Provide the (X, Y) coordinate of the cell's center where the given text is located.  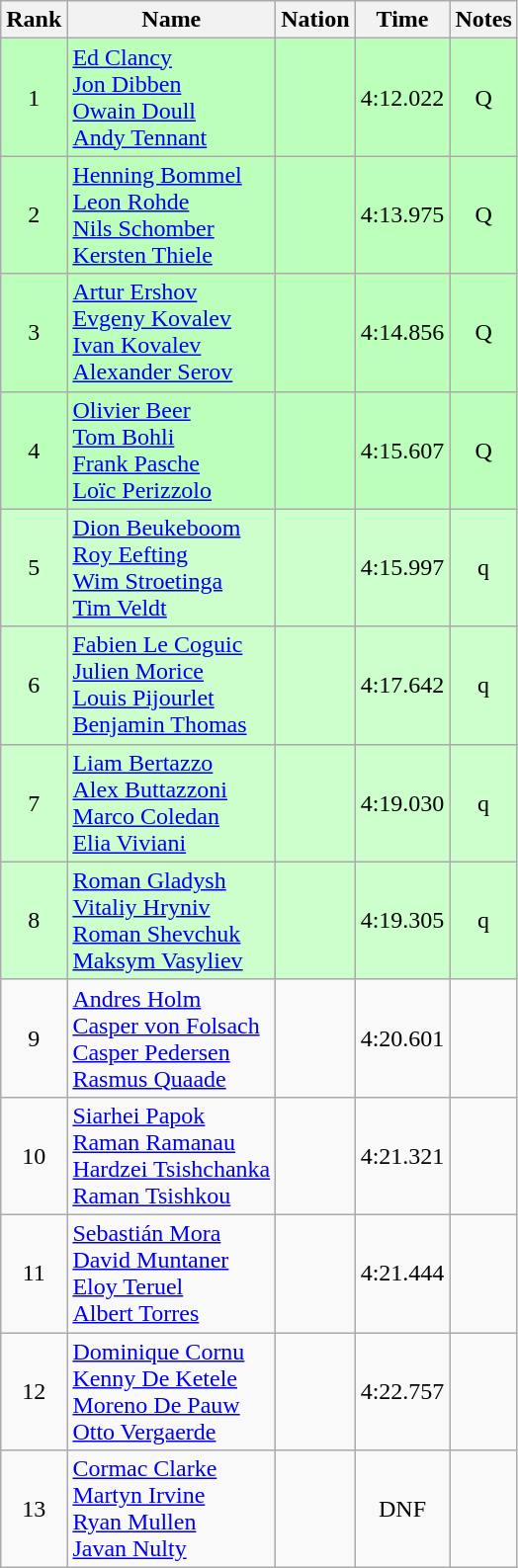
4:17.642 (402, 686)
3 (34, 332)
Artur ErshovEvgeny KovalevIvan KovalevAlexander Serov (172, 332)
Rank (34, 20)
Siarhei PapokRaman RamanauHardzei TsishchankaRaman Tsishkou (172, 1156)
13 (34, 1510)
11 (34, 1273)
Notes (483, 20)
9 (34, 1037)
Roman GladyshVitaliy HrynivRoman ShevchukMaksym Vasyliev (172, 921)
Henning BommelLeon RohdeNils SchomberKersten Thiele (172, 215)
Cormac ClarkeMartyn IrvineRyan MullenJavan Nulty (172, 1510)
6 (34, 686)
10 (34, 1156)
4:15.997 (402, 567)
Liam BertazzoAlex ButtazzoniMarco ColedanElia Viviani (172, 802)
Olivier BeerTom BohliFrank PascheLoïc Perizzolo (172, 451)
Fabien Le CoguicJulien MoriceLouis PijourletBenjamin Thomas (172, 686)
Time (402, 20)
4:20.601 (402, 1037)
12 (34, 1391)
Sebastián MoraDavid MuntanerEloy TeruelAlbert Torres (172, 1273)
4:15.607 (402, 451)
Dion BeukeboomRoy EeftingWim StroetingaTim Veldt (172, 567)
Name (172, 20)
5 (34, 567)
1 (34, 97)
7 (34, 802)
4:12.022 (402, 97)
DNF (402, 1510)
Andres HolmCasper von FolsachCasper PedersenRasmus Quaade (172, 1037)
4:21.321 (402, 1156)
4:22.757 (402, 1391)
4 (34, 451)
4:19.030 (402, 802)
Nation (315, 20)
4:13.975 (402, 215)
2 (34, 215)
Dominique CornuKenny De KeteleMoreno De PauwOtto Vergaerde (172, 1391)
4:19.305 (402, 921)
4:14.856 (402, 332)
4:21.444 (402, 1273)
Ed ClancyJon DibbenOwain DoullAndy Tennant (172, 97)
8 (34, 921)
